Pinpoint the cell where the given text exists, returning its (X, Y) midpoint coordinate. 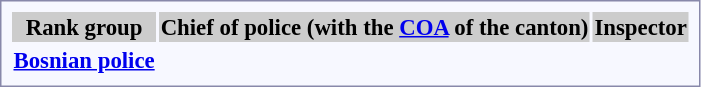
Chief of police (with the COA of the canton) (374, 27)
Rank group (84, 27)
Inspector (640, 27)
Bosnian police (84, 60)
